Extract the [X, Y] coordinate from the center of the cell holding the provided text.  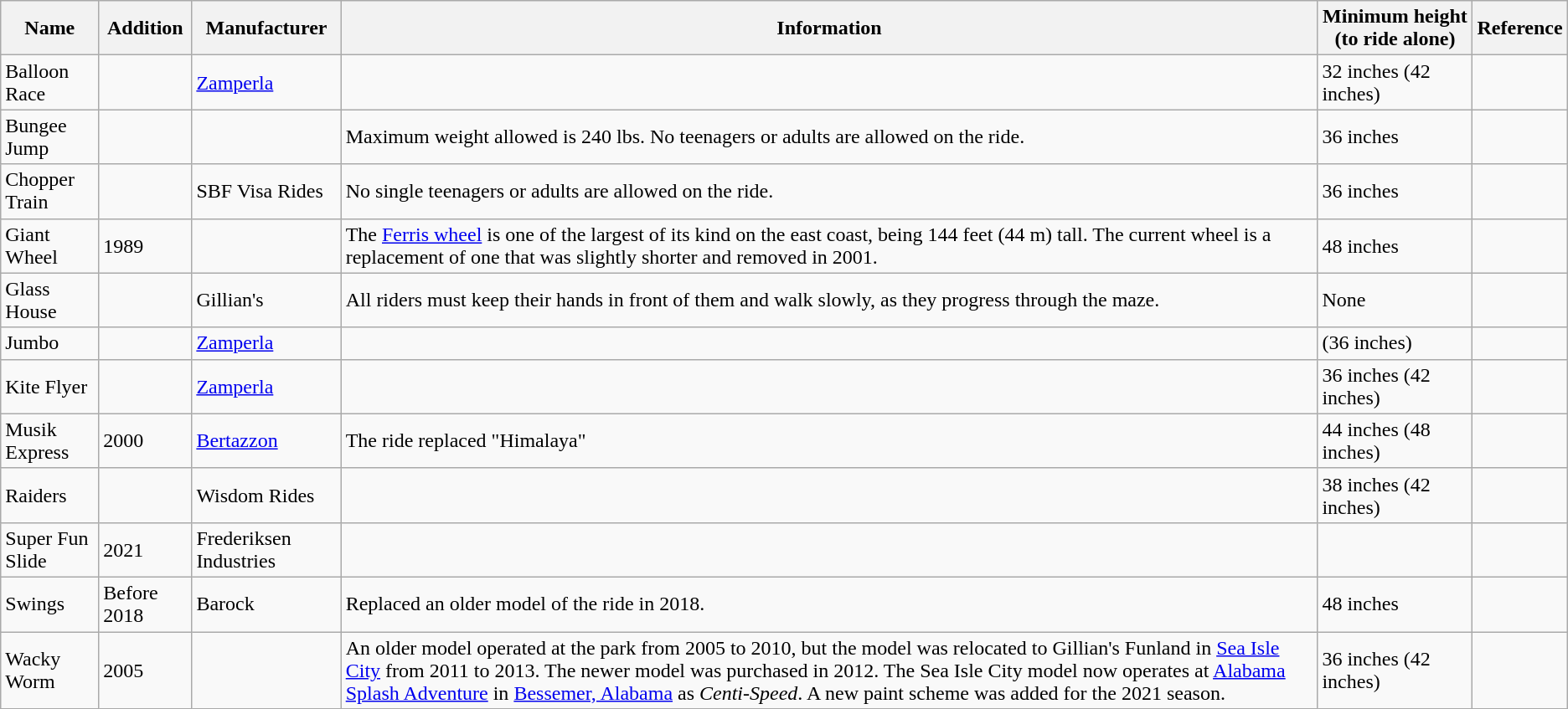
No single teenagers or adults are allowed on the ride. [829, 191]
Reference [1519, 28]
Before 2018 [146, 604]
Swings [50, 604]
Minimum height (to ride alone) [1395, 28]
Bertazzon [266, 440]
Name [50, 28]
Wisdom Rides [266, 496]
SBF Visa Rides [266, 191]
Addition [146, 28]
44 inches (48 inches) [1395, 440]
Information [829, 28]
Barock [266, 604]
Kite Flyer [50, 387]
2021 [146, 549]
2005 [146, 670]
Glass House [50, 300]
(36 inches) [1395, 343]
Giant Wheel [50, 246]
All riders must keep their hands in front of them and walk slowly, as they progress through the maze. [829, 300]
38 inches (42 inches) [1395, 496]
Maximum weight allowed is 240 lbs. No teenagers or adults are allowed on the ride. [829, 137]
32 inches (42 inches) [1395, 82]
Balloon Race [50, 82]
Bungee Jump [50, 137]
The ride replaced "Himalaya" [829, 440]
Musik Express [50, 440]
2000 [146, 440]
Super Fun Slide [50, 549]
Replaced an older model of the ride in 2018. [829, 604]
Jumbo [50, 343]
1989 [146, 246]
Gillian's [266, 300]
Manufacturer [266, 28]
None [1395, 300]
Frederiksen Industries [266, 549]
Chopper Train [50, 191]
Raiders [50, 496]
Wacky Worm [50, 670]
